Output the [X, Y] coordinate of the center of the cell containing the given text.  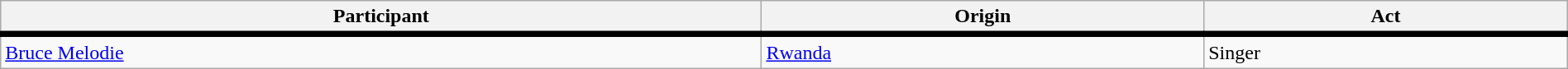
Singer [1386, 51]
Participant [381, 18]
Rwanda [982, 51]
Act [1386, 18]
Origin [982, 18]
Bruce Melodie [381, 51]
